From the cell containing the given text, extract its center point as [X, Y] coordinate. 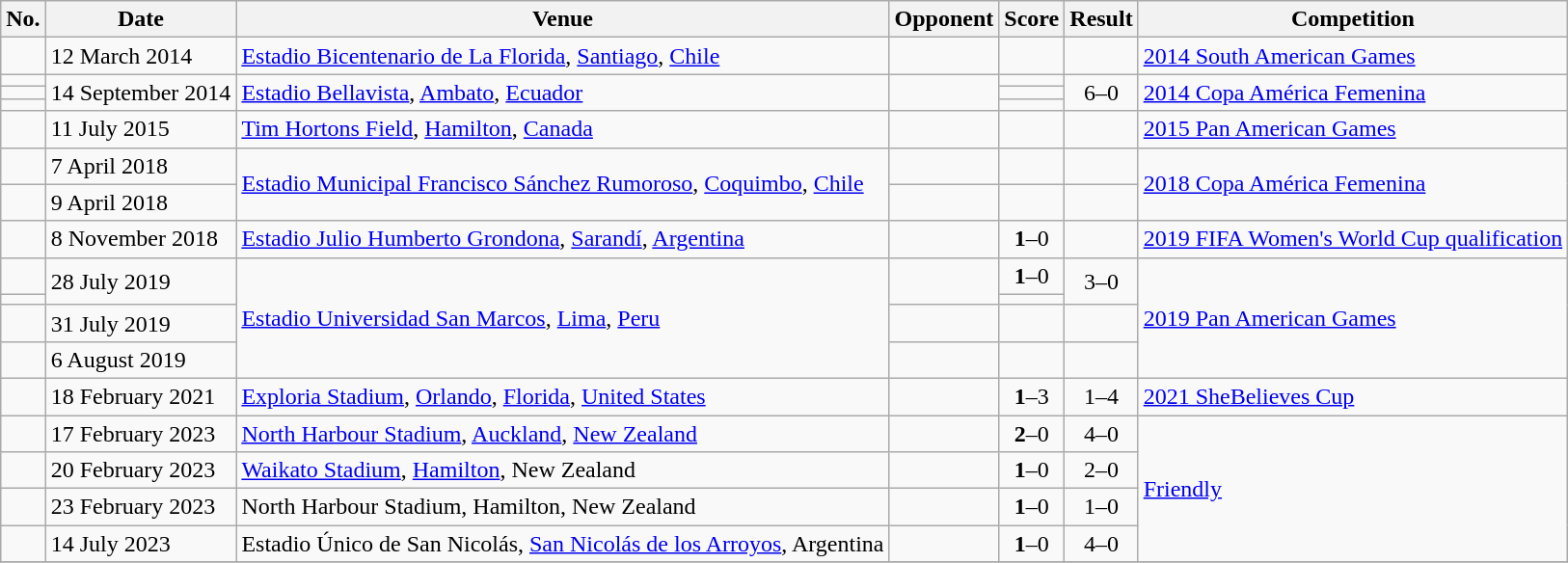
Venue [563, 19]
12 March 2014 [141, 56]
Exploria Stadium, Orlando, Florida, United States [563, 396]
2018 Copa América Femenina [1353, 184]
14 July 2023 [141, 544]
No. [23, 19]
8 November 2018 [141, 239]
9 April 2018 [141, 202]
11 July 2015 [141, 129]
Competition [1353, 19]
Estadio Único de San Nicolás, San Nicolás de los Arroyos, Argentina [563, 544]
1–3 [1032, 396]
2014 Copa América Femenina [1353, 93]
31 July 2019 [141, 323]
14 September 2014 [141, 93]
2015 Pan American Games [1353, 129]
7 April 2018 [141, 166]
Waikato Stadium, Hamilton, New Zealand [563, 470]
Estadio Julio Humberto Grondona, Sarandí, Argentina [563, 239]
North Harbour Stadium, Hamilton, New Zealand [563, 507]
Estadio Bicentenario de La Florida, Santiago, Chile [563, 56]
Score [1032, 19]
6–0 [1101, 93]
Opponent [944, 19]
28 July 2019 [141, 281]
18 February 2021 [141, 396]
1–4 [1101, 396]
Estadio Universidad San Marcos, Lima, Peru [563, 318]
Estadio Municipal Francisco Sánchez Rumoroso, Coquimbo, Chile [563, 184]
North Harbour Stadium, Auckland, New Zealand [563, 433]
2019 FIFA Women's World Cup qualification [1353, 239]
Date [141, 19]
3–0 [1101, 281]
Friendly [1353, 488]
2019 Pan American Games [1353, 318]
2021 SheBelieves Cup [1353, 396]
6 August 2019 [141, 360]
Result [1101, 19]
23 February 2023 [141, 507]
Estadio Bellavista, Ambato, Ecuador [563, 93]
2014 South American Games [1353, 56]
Tim Hortons Field, Hamilton, Canada [563, 129]
17 February 2023 [141, 433]
20 February 2023 [141, 470]
